Determine the [X, Y] coordinate at the center of the cell enclosing the given text.  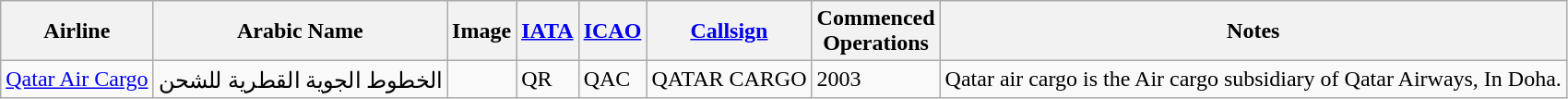
Qatar air cargo is the Air cargo subsidiary of Qatar Airways, In Doha. [1253, 80]
2003 [876, 80]
Arabic Name [301, 31]
الخطوط الجوية القطرية للشحن [301, 80]
Notes [1253, 31]
CommencedOperations [876, 31]
Qatar Air Cargo [77, 80]
IATA [548, 31]
QATAR CARGO [729, 80]
QAC [612, 80]
Airline [77, 31]
QR [548, 80]
ICAO [612, 31]
Callsign [729, 31]
Image [481, 31]
